Return [X, Y] of the center of cell containing provided text 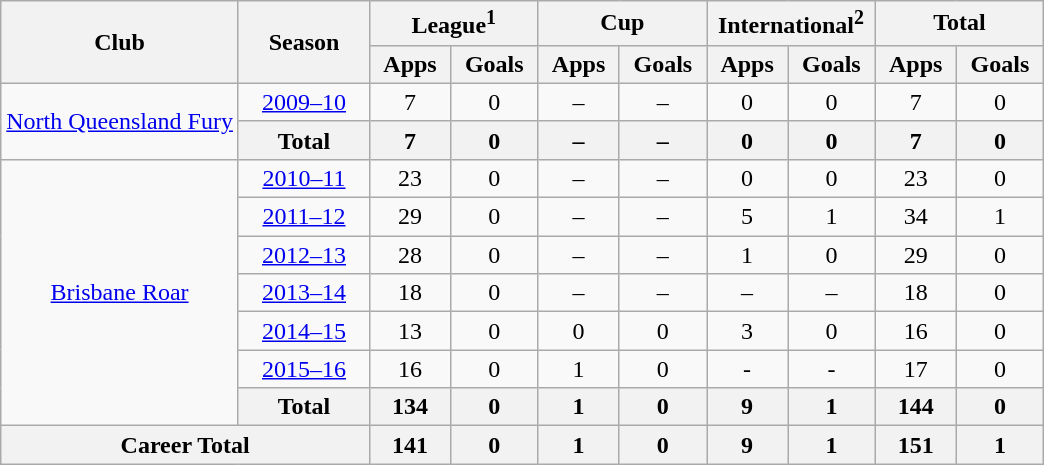
League1 [454, 24]
North Queensland Fury [120, 121]
2010–11 [304, 178]
151 [916, 445]
2009–10 [304, 102]
2013–14 [304, 293]
Career Total [186, 445]
2015–16 [304, 369]
17 [916, 369]
134 [410, 407]
2011–12 [304, 217]
Brisbane Roar [120, 292]
International2 [792, 24]
Cup [622, 24]
Season [304, 42]
141 [410, 445]
2014–15 [304, 331]
5 [748, 217]
3 [748, 331]
144 [916, 407]
13 [410, 331]
34 [916, 217]
2012–13 [304, 255]
28 [410, 255]
Club [120, 42]
